Detect which cell encompasses the target text, then output its [x, y] center coordinate. 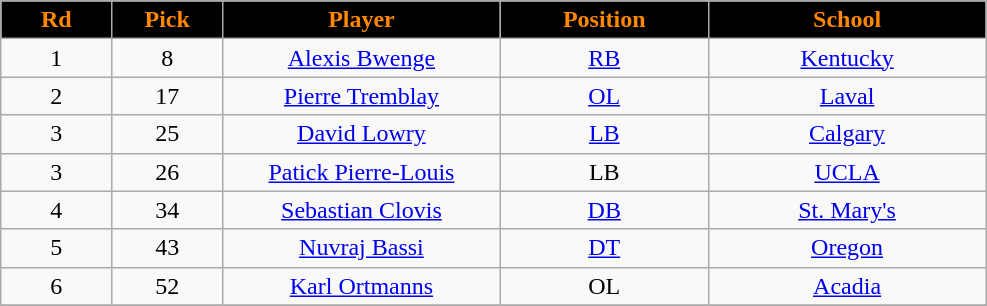
8 [168, 58]
5 [56, 248]
4 [56, 210]
6 [56, 286]
Pick [168, 20]
Patick Pierre-Louis [362, 172]
Sebastian Clovis [362, 210]
Oregon [847, 248]
Player [362, 20]
Laval [847, 96]
School [847, 20]
Calgary [847, 134]
Alexis Bwenge [362, 58]
David Lowry [362, 134]
Acadia [847, 286]
26 [168, 172]
Karl Ortmanns [362, 286]
DB [604, 210]
UCLA [847, 172]
DT [604, 248]
52 [168, 286]
Nuvraj Bassi [362, 248]
2 [56, 96]
43 [168, 248]
Kentucky [847, 58]
RB [604, 58]
Pierre Tremblay [362, 96]
25 [168, 134]
Position [604, 20]
St. Mary's [847, 210]
17 [168, 96]
Rd [56, 20]
34 [168, 210]
1 [56, 58]
